Find where the given text appears and provide that cell's center as [X, Y] coordinate. 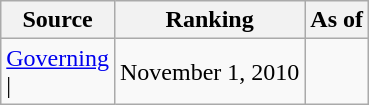
November 1, 2010 [209, 72]
Source [58, 20]
Governing| [58, 72]
As of [337, 20]
Ranking [209, 20]
